Search for the cell housing the specified text and yield its (X, Y) center coordinate. 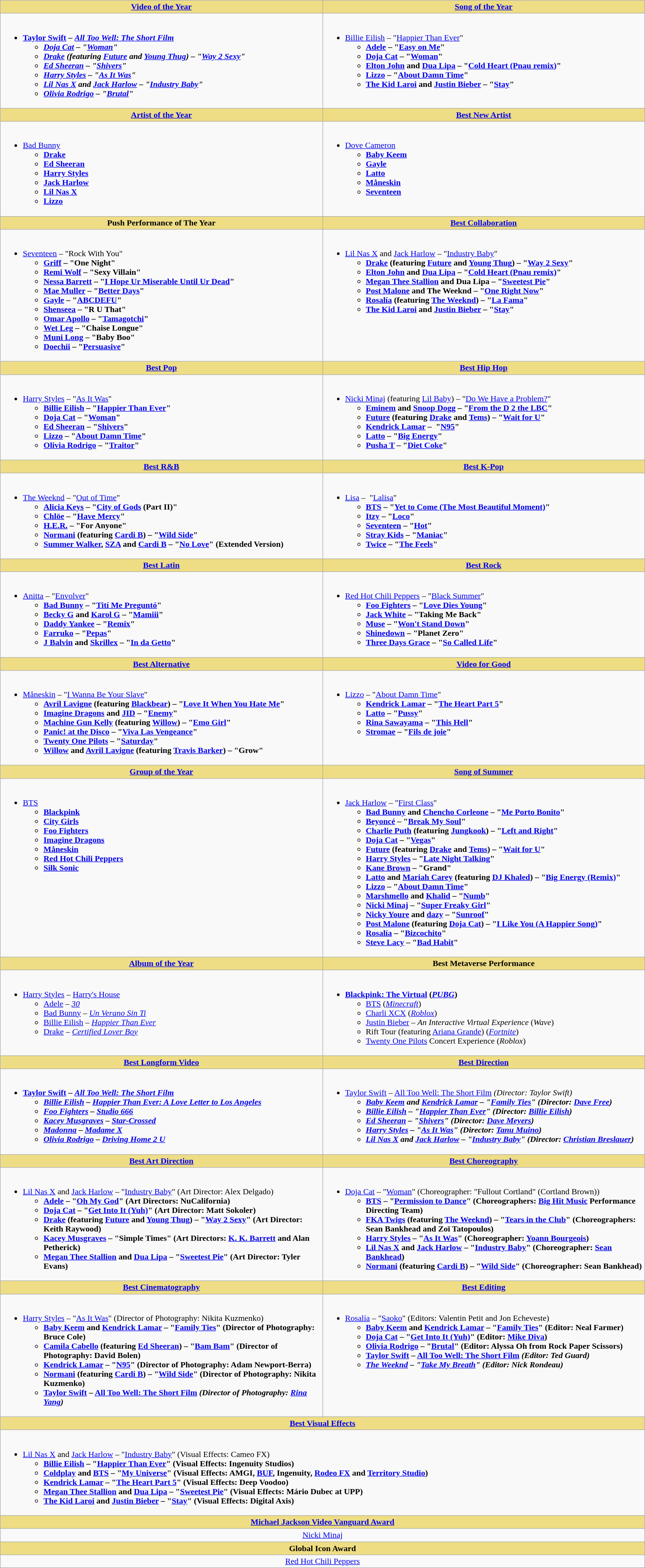
Song of Summer (484, 772)
Lisa – "Lalisa"BTS – "Yet to Come (The Most Beautiful Moment)"Itzy – "Loco"Seventeen – "Hot"Stray Kids – "Maniac"Twice – "The Feels" (484, 516)
Best K-Pop (484, 466)
Album of the Year (161, 964)
Lizzo – "About Damn Time"Kendrick Lamar – "The Heart Part 5"Latto – "Pussy"Rina Sawayama – "This Hell"Stromae – "Fils de joie" (484, 718)
Group of the Year (161, 772)
Global Icon Award (322, 1548)
Video of the Year (161, 7)
Best Cinematography (161, 1287)
Best Alternative (161, 664)
BTSBlackpinkCity GirlsFoo FightersImagine DragonsMåneskinRed Hot Chili PeppersSilk Sonic (161, 868)
Best Editing (484, 1287)
Best Pop (161, 368)
Best Collaboration (484, 223)
Best Metaverse Performance (484, 964)
Best Latin (161, 565)
Song of the Year (484, 7)
Red Hot Chili Peppers (322, 1561)
Best Hip Hop (484, 368)
Nicki Minaj (322, 1535)
Artist of the Year (161, 115)
Bad BunnyDrakeEd SheeranHarry StylesJack HarlowLil Nas XLizzo (161, 169)
Push Performance of The Year (161, 223)
Best Choreography (484, 1161)
Best Direction (484, 1062)
Video for Good (484, 664)
Best Art Direction (161, 1161)
Best Rock (484, 565)
Dove CameronBaby KeemGayleLattoMåneskinSeventeen (484, 169)
Best New Artist (484, 115)
Best Longform Video (161, 1062)
Best Visual Effects (322, 1423)
Michael Jackson Video Vanguard Award (322, 1522)
Harry Styles – Harry's HouseAdele – 30Bad Bunny – Un Verano Sin TiBillie Eilish – Happier Than EverDrake – Certified Lover Boy (161, 1013)
Best R&B (161, 466)
